Capture the cell that displays the provided text and extract its (X, Y) central coordinate. 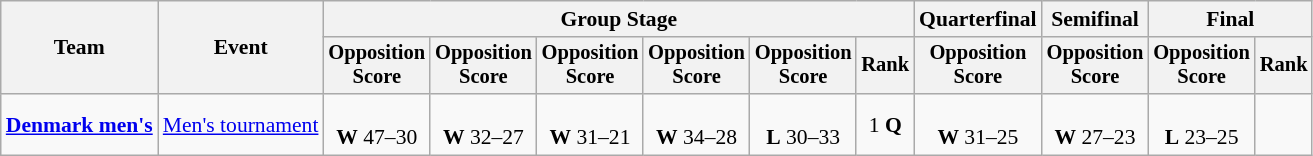
L 23–25 (1202, 124)
Team (80, 48)
W 31–25 (978, 124)
W 32–27 (484, 124)
Final (1230, 19)
1 Q (885, 124)
Men's tournament (241, 124)
W 27–23 (1096, 124)
Quarterfinal (978, 19)
Denmark men's (80, 124)
Event (241, 48)
Group Stage (618, 19)
W 47–30 (376, 124)
W 31–21 (590, 124)
L 30–33 (804, 124)
W 34–28 (696, 124)
Semifinal (1096, 19)
